Scan for the cell matching the given text and deliver its [x, y] coordinate at center. 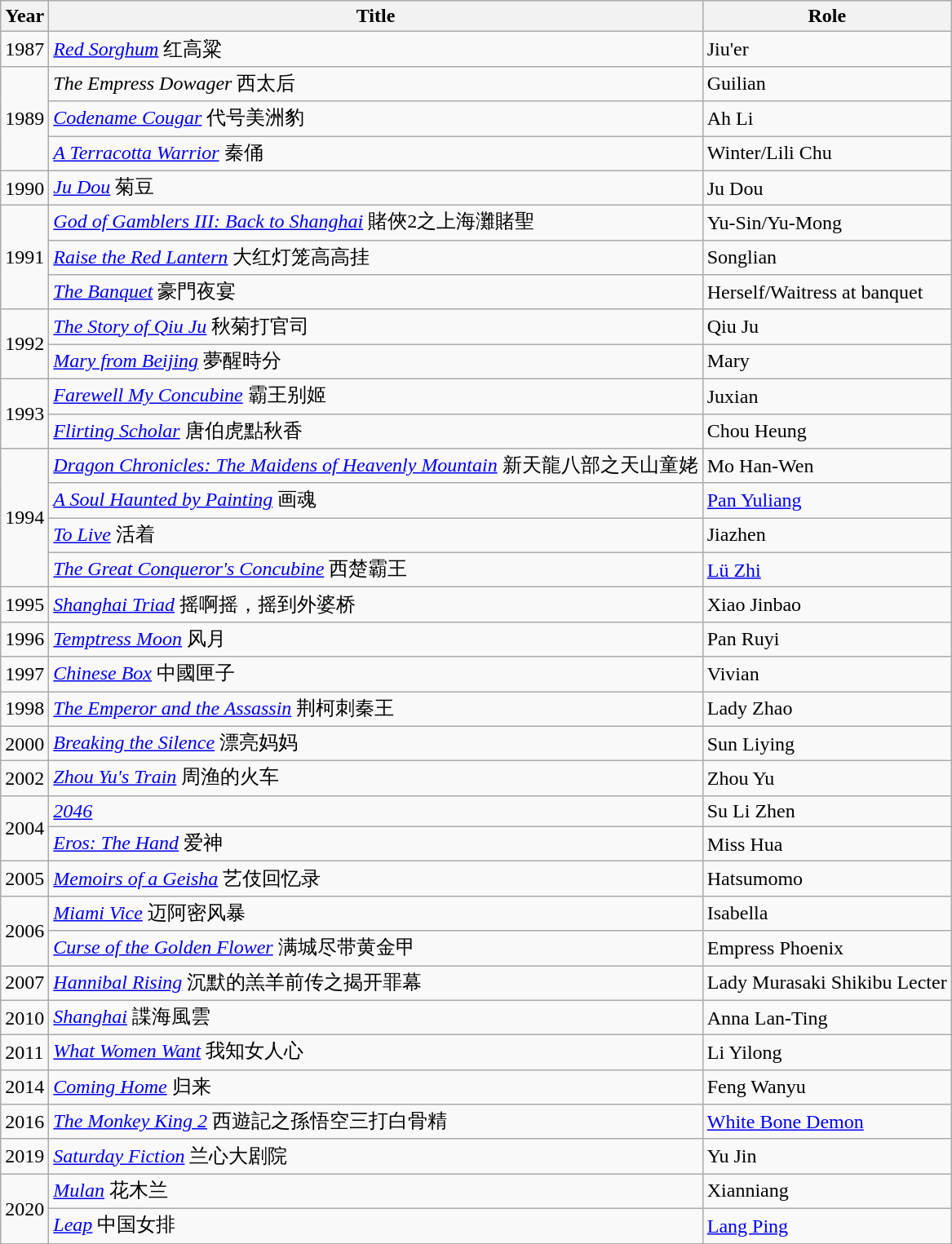
Su Li Zhen [827, 811]
To Live 活着 [375, 535]
Juxian [827, 396]
Herself/Waitress at banquet [827, 292]
1990 [24, 188]
Feng Wanyu [827, 1087]
1996 [24, 640]
Jiazhen [827, 535]
2046 [375, 811]
1998 [24, 710]
Miami Vice 迈阿密风暴 [375, 914]
2016 [24, 1122]
Farewell My Concubine 霸王别姬 [375, 396]
Qiu Ju [827, 326]
Jiu'er [827, 49]
Mary from Beijing 夢醒時分 [375, 362]
A Soul Haunted by Painting 画魂 [375, 501]
Ah Li [827, 119]
1987 [24, 49]
The Great Conqueror's Concubine 西楚霸王 [375, 569]
Coming Home 归来 [375, 1087]
Red Sorghum 红高粱 [375, 49]
2002 [24, 778]
The Emperor and the Assassin 荆柯刺秦王 [375, 710]
Pan Ruyi [827, 640]
Mo Han-Wen [827, 467]
Isabella [827, 914]
2000 [24, 744]
Chinese Box 中國匣子 [375, 674]
Miss Hua [827, 843]
Mary [827, 362]
Ju Dou [827, 188]
Pan Yuliang [827, 501]
Dragon Chronicles: The Maidens of Heavenly Mountain 新天龍八部之天山童姥 [375, 467]
Chou Heung [827, 431]
The Monkey King 2 西遊記之孫悟空三打白骨精 [375, 1122]
Yu-Sin/Yu-Mong [827, 224]
Zhou Yu [827, 778]
Title [375, 16]
Yu Jin [827, 1157]
Guilian [827, 83]
2006 [24, 930]
Raise the Red Lantern 大红灯笼高高挂 [375, 258]
The Empress Dowager 西太后 [375, 83]
1995 [24, 605]
God of Gamblers III: Back to Shanghai 賭俠2之上海灘賭聖 [375, 224]
Saturday Fiction 兰心大剧院 [375, 1157]
1997 [24, 674]
Year [24, 16]
The Story of Qiu Ju 秋菊打官司 [375, 326]
Ju Dou 菊豆 [375, 188]
Role [827, 16]
The Banquet 豪門夜宴 [375, 292]
2019 [24, 1157]
Mulan 花木兰 [375, 1191]
Winter/Lili Chu [827, 153]
Curse of the Golden Flower 满城尽带黄金甲 [375, 948]
Codename Cougar 代号美洲豹 [375, 119]
Anna Lan-Ting [827, 1018]
Lü Zhi [827, 569]
Flirting Scholar 唐伯虎點秋香 [375, 431]
2007 [24, 984]
Hatsumomo [827, 879]
Lang Ping [827, 1225]
2010 [24, 1018]
Songlian [827, 258]
Eros: The Hand 爱神 [375, 843]
Zhou Yu's Train 周渔的火车 [375, 778]
1994 [24, 518]
A Terracotta Warrior 秦俑 [375, 153]
Xiao Jinbao [827, 605]
Empress Phoenix [827, 948]
Xianniang [827, 1191]
Breaking the Silence 漂亮妈妈 [375, 744]
White Bone Demon [827, 1122]
Leap 中国女排 [375, 1225]
1991 [24, 258]
1989 [24, 118]
Lady Murasaki Shikibu Lecter [827, 984]
Temptress Moon 风月 [375, 640]
Sun Liying [827, 744]
Shanghai Triad 摇啊摇，摇到外婆桥 [375, 605]
Li Yilong [827, 1052]
1993 [24, 413]
2004 [24, 829]
What Women Want 我知女人心 [375, 1052]
2005 [24, 879]
1992 [24, 344]
Memoirs of a Geisha 艺伎回忆录 [375, 879]
2020 [24, 1209]
Vivian [827, 674]
Shanghai 諜海風雲 [375, 1018]
Hannibal Rising 沉默的羔羊前传之揭开罪幕 [375, 984]
Lady Zhao [827, 710]
2011 [24, 1052]
2014 [24, 1087]
